Determine the (X, Y) coordinate at the center of the cell enclosing the given text.  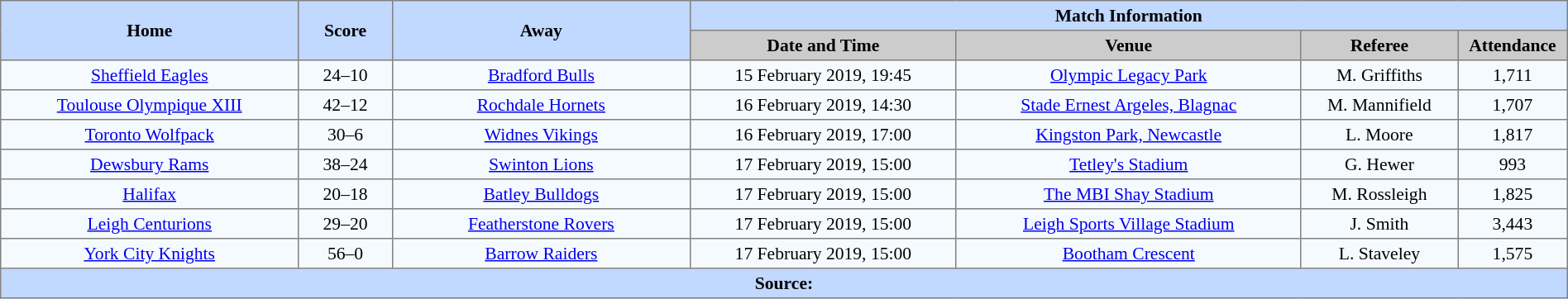
Score (346, 31)
L. Moore (1379, 135)
M. Mannifield (1379, 105)
Widnes Vikings (541, 135)
Swinton Lions (541, 164)
Barrow Raiders (541, 254)
Away (541, 31)
56–0 (346, 254)
Venue (1128, 45)
16 February 2019, 17:00 (823, 135)
Bootham Crescent (1128, 254)
Halifax (150, 194)
1,817 (1513, 135)
Tetley's Stadium (1128, 164)
The MBI Shay Stadium (1128, 194)
Home (150, 31)
30–6 (346, 135)
993 (1513, 164)
Leigh Centurions (150, 224)
20–18 (346, 194)
Kingston Park, Newcastle (1128, 135)
L. Staveley (1379, 254)
38–24 (346, 164)
Bradford Bulls (541, 75)
15 February 2019, 19:45 (823, 75)
Date and Time (823, 45)
Source: (784, 283)
Toulouse Olympique XIII (150, 105)
Batley Bulldogs (541, 194)
3,443 (1513, 224)
Attendance (1513, 45)
J. Smith (1379, 224)
Referee (1379, 45)
M. Rossleigh (1379, 194)
Rochdale Hornets (541, 105)
Toronto Wolfpack (150, 135)
16 February 2019, 14:30 (823, 105)
M. Griffiths (1379, 75)
42–12 (346, 105)
1,825 (1513, 194)
York City Knights (150, 254)
Leigh Sports Village Stadium (1128, 224)
1,707 (1513, 105)
Sheffield Eagles (150, 75)
Featherstone Rovers (541, 224)
Olympic Legacy Park (1128, 75)
Stade Ernest Argeles, Blagnac (1128, 105)
Dewsbury Rams (150, 164)
1,711 (1513, 75)
29–20 (346, 224)
1,575 (1513, 254)
24–10 (346, 75)
Match Information (1128, 16)
G. Hewer (1379, 164)
